Find where the given text appears and provide that cell's center as [x, y] coordinate. 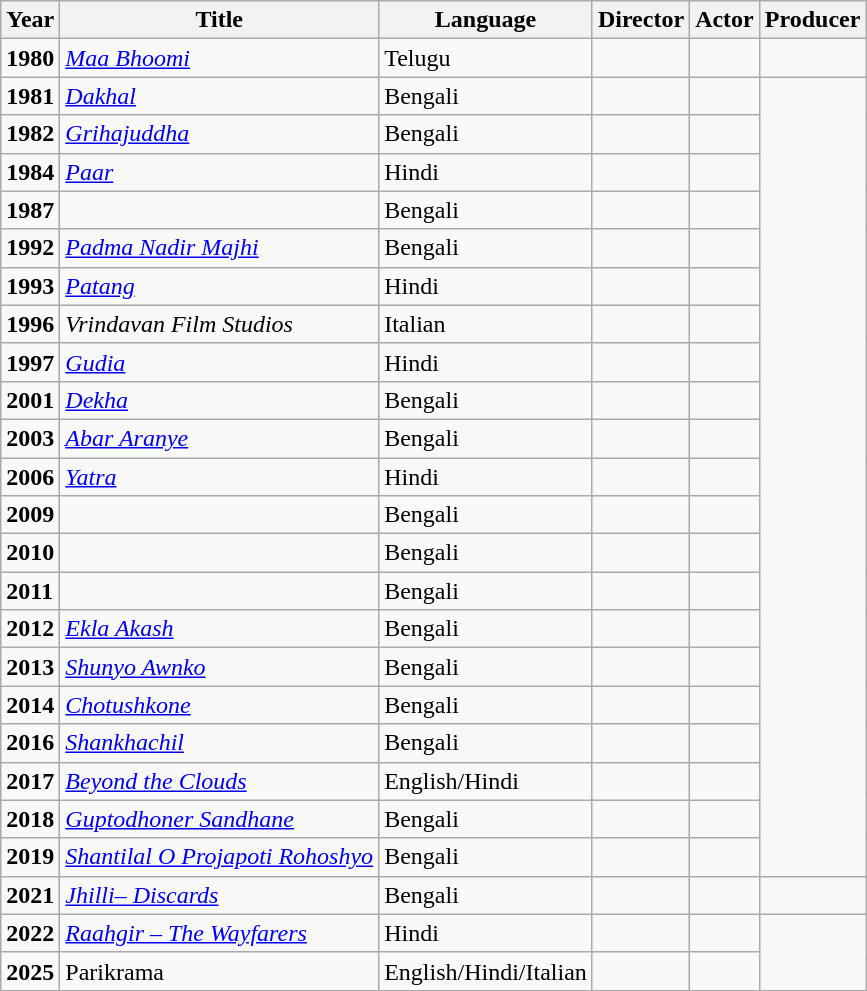
2006 [30, 477]
Shantilal O Projapoti Rohoshyo [220, 857]
Italian [486, 324]
1996 [30, 324]
2012 [30, 629]
2013 [30, 667]
Patang [220, 286]
1981 [30, 96]
2016 [30, 743]
Shunyo Awnko [220, 667]
2001 [30, 400]
2017 [30, 781]
Title [220, 20]
Abar Aranye [220, 438]
Producer [812, 20]
1992 [30, 248]
Language [486, 20]
2018 [30, 819]
Vrindavan Film Studios [220, 324]
2021 [30, 895]
Ekla Akash [220, 629]
Maa Bhoomi [220, 58]
Guptodhoner Sandhane [220, 819]
1984 [30, 172]
1987 [30, 210]
English/Hindi [486, 781]
English/Hindi/Italian [486, 971]
Dekha [220, 400]
Raahgir – The Wayfarers [220, 933]
2010 [30, 553]
2003 [30, 438]
1997 [30, 362]
Dakhal [220, 96]
Gudia [220, 362]
2011 [30, 591]
2009 [30, 515]
Paar [220, 172]
Parikrama [220, 971]
Director [640, 20]
Yatra [220, 477]
Grihajuddha [220, 134]
2019 [30, 857]
Beyond the Clouds [220, 781]
1980 [30, 58]
Shankhachil [220, 743]
2014 [30, 705]
Year [30, 20]
2025 [30, 971]
1982 [30, 134]
2022 [30, 933]
Jhilli– Discards [220, 895]
Actor [725, 20]
Telugu [486, 58]
Chotushkone [220, 705]
Padma Nadir Majhi [220, 248]
1993 [30, 286]
